Provide the (x, y) coordinate of the cell's center where the given text is located.  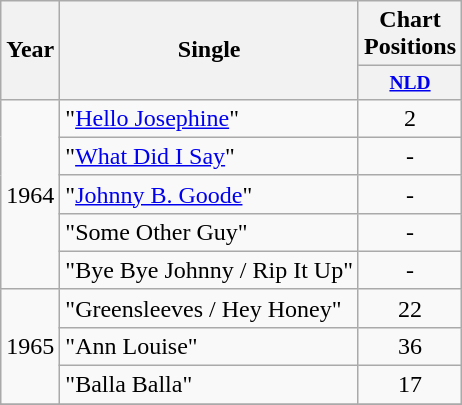
"Greensleeves / Hey Honey" (210, 308)
"Some Other Guy" (210, 232)
22 (410, 308)
"What Did I Say" (210, 156)
"Ann Louise" (210, 346)
36 (410, 346)
Chart Positions (410, 34)
"Hello Josephine" (210, 118)
"Balla Balla" (210, 385)
1965 (30, 346)
Single (210, 50)
2 (410, 118)
"Johnny B. Goode" (210, 194)
"Bye Bye Johnny / Rip It Up" (210, 270)
Year (30, 50)
1964 (30, 194)
NLD (410, 82)
17 (410, 385)
